Output the [X, Y] coordinate of the center of the cell containing the given text.  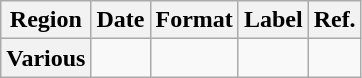
Date [120, 20]
Format [194, 20]
Various [46, 58]
Ref. [334, 20]
Label [273, 20]
Region [46, 20]
